Identify which cell holds the provided text, then report its [X, Y] central coordinate. 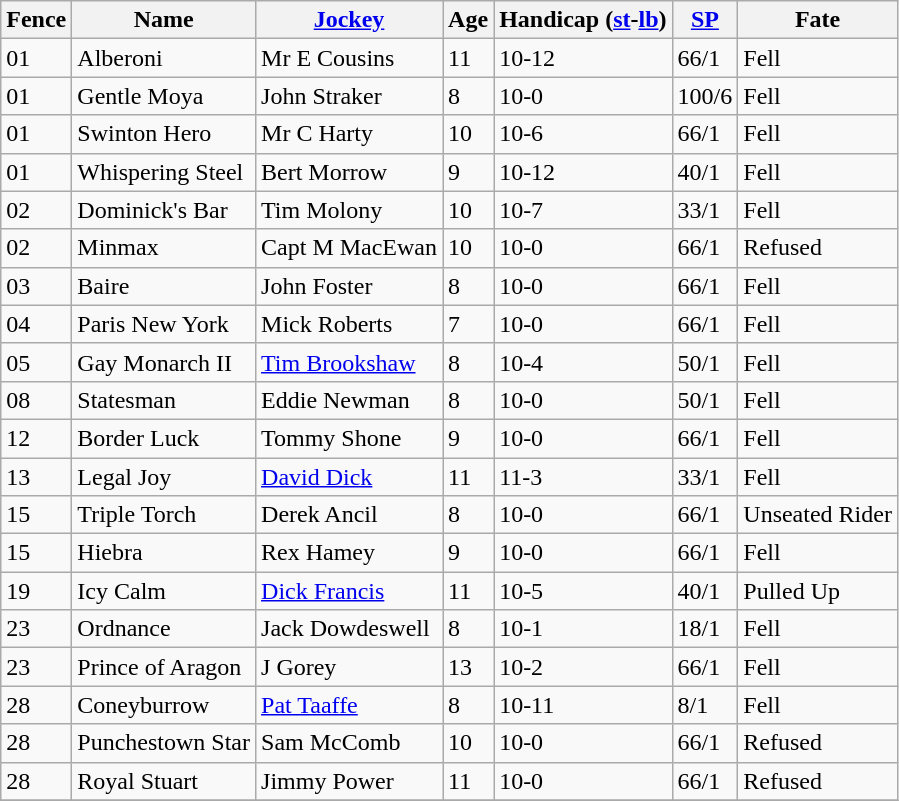
Tim Molony [350, 210]
Prince of Aragon [164, 667]
12 [36, 438]
10-7 [583, 210]
Mr E Cousins [350, 58]
Dominick's Bar [164, 210]
Name [164, 20]
Jockey [350, 20]
John Straker [350, 96]
Hiebra [164, 553]
Tim Brookshaw [350, 362]
Rex Hamey [350, 553]
Icy Calm [164, 591]
Alberoni [164, 58]
03 [36, 286]
Gentle Moya [164, 96]
Jack Dowdeswell [350, 629]
10-5 [583, 591]
10-2 [583, 667]
Minmax [164, 248]
Border Luck [164, 438]
Sam McComb [350, 743]
Jimmy Power [350, 781]
10-4 [583, 362]
19 [36, 591]
Mr C Harty [350, 134]
Tommy Shone [350, 438]
11-3 [583, 477]
100/6 [705, 96]
John Foster [350, 286]
Eddie Newman [350, 400]
Dick Francis [350, 591]
Baire [164, 286]
Paris New York [164, 324]
Age [468, 20]
Triple Torch [164, 515]
8/1 [705, 705]
Statesman [164, 400]
Fence [36, 20]
Mick Roberts [350, 324]
10-6 [583, 134]
Pulled Up [818, 591]
David Dick [350, 477]
Unseated Rider [818, 515]
18/1 [705, 629]
SP [705, 20]
Bert Morrow [350, 172]
Handicap (st-lb) [583, 20]
Pat Taaffe [350, 705]
Whispering Steel [164, 172]
Ordnance [164, 629]
10-11 [583, 705]
Punchestown Star [164, 743]
08 [36, 400]
Derek Ancil [350, 515]
Coneyburrow [164, 705]
Gay Monarch II [164, 362]
7 [468, 324]
Royal Stuart [164, 781]
04 [36, 324]
Fate [818, 20]
J Gorey [350, 667]
Swinton Hero [164, 134]
Legal Joy [164, 477]
Capt M MacEwan [350, 248]
10-1 [583, 629]
05 [36, 362]
